For the text-containing cell, return its midpoint in (x, y) coordinate format. 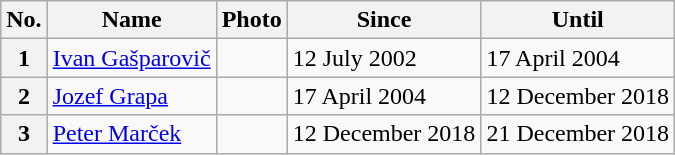
No. (24, 20)
12 July 2002 (384, 58)
Until (578, 20)
Photo (252, 20)
21 December 2018 (578, 134)
2 (24, 96)
Jozef Grapa (132, 96)
1 (24, 58)
Ivan Gašparovič (132, 58)
Peter Marček (132, 134)
3 (24, 134)
Since (384, 20)
Name (132, 20)
